Return [X, Y] of the center of cell containing provided text 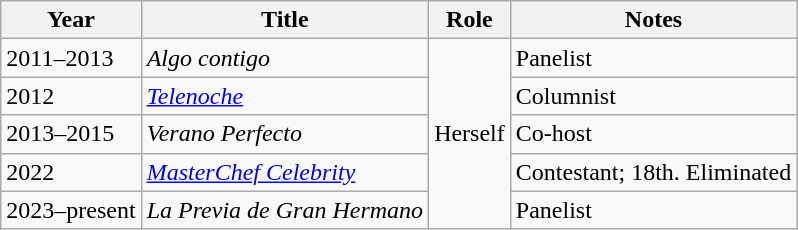
Verano Perfecto [284, 134]
Telenoche [284, 96]
Year [71, 20]
Algo contigo [284, 58]
Co-host [653, 134]
La Previa de Gran Hermano [284, 210]
Notes [653, 20]
2022 [71, 172]
2011–2013 [71, 58]
2012 [71, 96]
Title [284, 20]
2013–2015 [71, 134]
2023–present [71, 210]
Herself [470, 134]
MasterChef Celebrity [284, 172]
Role [470, 20]
Columnist [653, 96]
Contestant; 18th. Eliminated [653, 172]
